Pinpoint the cell where the given text exists, returning its [X, Y] midpoint coordinate. 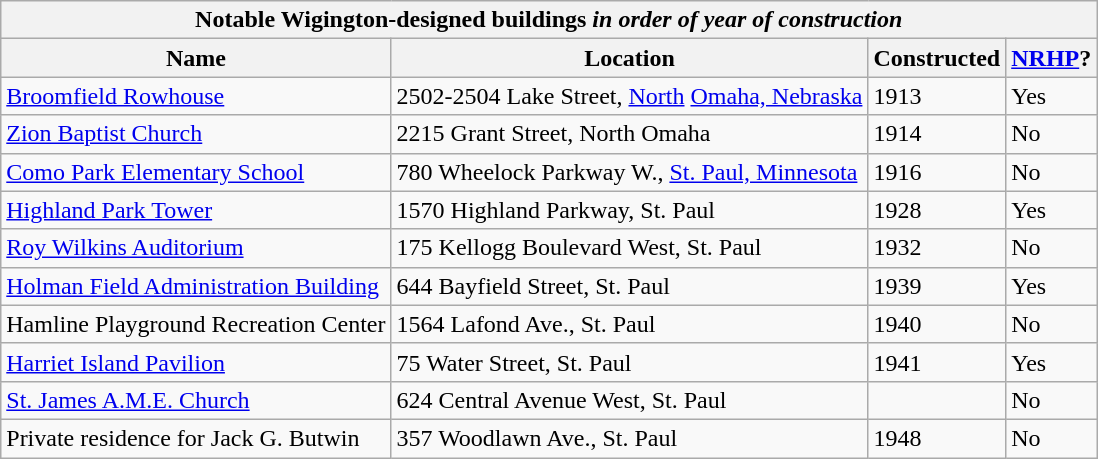
1941 [937, 362]
1928 [937, 210]
1570 Highland Parkway, St. Paul [630, 210]
Roy Wilkins Auditorium [196, 248]
75 Water Street, St. Paul [630, 362]
NRHP? [1052, 58]
780 Wheelock Parkway W., St. Paul, Minnesota [630, 172]
1564 Lafond Ave., St. Paul [630, 324]
Notable Wigington-designed buildings in order of year of construction [549, 20]
2502-2504 Lake Street, North Omaha, Nebraska [630, 96]
1932 [937, 248]
1913 [937, 96]
Constructed [937, 58]
1914 [937, 134]
Como Park Elementary School [196, 172]
Harriet Island Pavilion [196, 362]
Zion Baptist Church [196, 134]
Location [630, 58]
Name [196, 58]
357 Woodlawn Ave., St. Paul [630, 438]
Private residence for Jack G. Butwin [196, 438]
St. James A.M.E. Church [196, 400]
Highland Park Tower [196, 210]
644 Bayfield Street, St. Paul [630, 286]
Broomfield Rowhouse [196, 96]
Holman Field Administration Building [196, 286]
1916 [937, 172]
175 Kellogg Boulevard West, St. Paul [630, 248]
2215 Grant Street, North Omaha [630, 134]
1940 [937, 324]
624 Central Avenue West, St. Paul [630, 400]
1948 [937, 438]
Hamline Playground Recreation Center [196, 324]
1939 [937, 286]
